Extract the [X, Y] coordinate from the center of the cell holding the provided text.  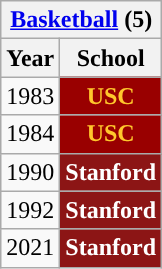
School [111, 58]
1990 [30, 172]
Basketball (5) [82, 20]
1984 [30, 134]
Year [30, 58]
1992 [30, 210]
1983 [30, 96]
2021 [30, 248]
